Provide the [X, Y] coordinate of the cell's center where the given text is located.  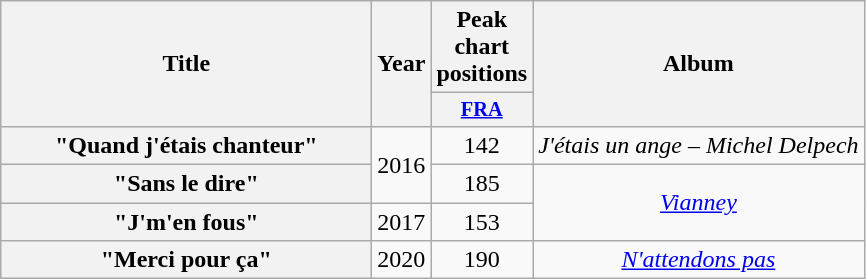
N'attendons pas [698, 260]
153 [482, 222]
142 [482, 145]
Album [698, 64]
185 [482, 184]
"J'm'en fous" [186, 222]
"Merci pour ça" [186, 260]
"Sans le dire" [186, 184]
2020 [402, 260]
Title [186, 64]
J'étais un ange – Michel Delpech [698, 145]
FRA [482, 110]
Peak chart positions [482, 47]
Vianney [698, 203]
Year [402, 64]
"Quand j'étais chanteur" [186, 145]
190 [482, 260]
2016 [402, 164]
2017 [402, 222]
